Scan for the cell matching the given text and deliver its [X, Y] coordinate at center. 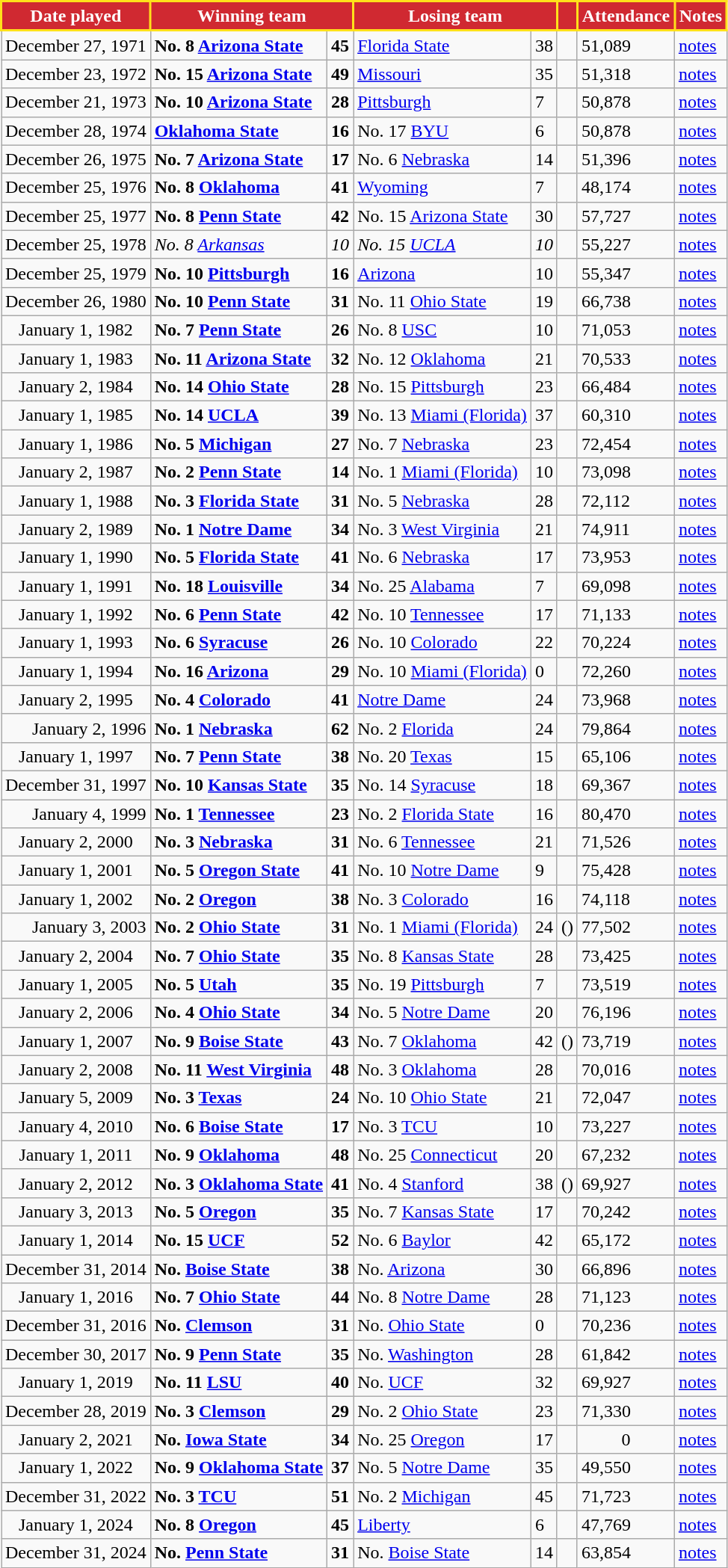
Winning team [251, 16]
73,953 [626, 558]
70,224 [626, 643]
76,196 [626, 1013]
19 [544, 301]
No. 7 Oklahoma [442, 1041]
No. 2 Florida State [442, 814]
No. 25 Connecticut [442, 1155]
No. 6 Syracuse [238, 643]
40 [341, 1383]
December 31, 2024 [76, 1553]
15 [544, 756]
January 1, 2014 [76, 1240]
No. 5 Michigan [238, 444]
No. 2 Oregon [238, 899]
January 1, 1988 [76, 501]
Oklahoma State [238, 131]
72,260 [626, 671]
73,968 [626, 700]
66,484 [626, 387]
48,174 [626, 188]
75,428 [626, 871]
72,047 [626, 1098]
January 1, 1982 [76, 330]
74,118 [626, 899]
No. 10 Tennessee [442, 614]
No. 2 Michigan [442, 1496]
No. 10 Arizona State [238, 102]
No. 17 BYU [442, 131]
No. 4 Ohio State [238, 1013]
January 2, 2008 [76, 1069]
January 1, 1983 [76, 358]
No. 6 Penn State [238, 614]
January 1, 2011 [76, 1155]
39 [341, 416]
73,098 [626, 472]
49,550 [626, 1468]
Pittsburgh [442, 102]
No. 10 Miami (Florida) [442, 671]
No. 8 Arkansas [238, 244]
No. 25 Alabama [442, 586]
43 [341, 1041]
No. 3 Oklahoma [442, 1069]
9 [544, 871]
January 2, 2021 [76, 1439]
73,227 [626, 1126]
January 1, 1990 [76, 558]
No. 10 Pittsburgh [238, 273]
66,738 [626, 301]
62 [341, 728]
No. 12 Oklahoma [442, 358]
No. 1 Nebraska [238, 728]
January 1, 1994 [76, 671]
No. 25 Oregon [442, 1439]
No. 20 Texas [442, 756]
December 21, 1973 [76, 102]
December 31, 2014 [76, 1268]
December 26, 1975 [76, 159]
December 31, 2022 [76, 1496]
65,172 [626, 1240]
December 25, 1977 [76, 216]
65,106 [626, 756]
December 25, 1978 [76, 244]
No. 11 Arizona State [238, 358]
No. UCF [442, 1383]
January 1, 2016 [76, 1297]
72,112 [626, 501]
71,330 [626, 1411]
No. 16 Arizona [238, 671]
No. Penn State [238, 1553]
No. 5 Oregon [238, 1212]
January 2, 1996 [76, 728]
66,896 [626, 1268]
No. 9 Penn State [238, 1354]
77,502 [626, 927]
63,854 [626, 1553]
Losing team [456, 16]
No. 3 West Virginia [442, 529]
61,842 [626, 1354]
No. 14 Ohio State [238, 387]
No. 18 Louisville [238, 586]
January 1, 1991 [76, 586]
January 2, 1995 [76, 700]
74,911 [626, 529]
January 5, 2009 [76, 1098]
79,864 [626, 728]
18 [544, 785]
No. 2 Florida [442, 728]
73,425 [626, 956]
December 25, 1976 [76, 188]
44 [341, 1297]
January 1, 1986 [76, 444]
December 28, 1974 [76, 131]
73,519 [626, 984]
Notre Dame [442, 700]
No. 8 Penn State [238, 216]
January 1, 2019 [76, 1383]
70,016 [626, 1069]
December 27, 1971 [76, 45]
70,236 [626, 1326]
No. 15 UCF [238, 1240]
No. 1 Notre Dame [238, 529]
No. 15 UCLA [442, 244]
December 31, 2016 [76, 1326]
70,242 [626, 1212]
January 2, 1989 [76, 529]
Date played [76, 16]
No. Clemson [238, 1326]
71,123 [626, 1297]
Florida State [442, 45]
No. 11 LSU [238, 1383]
January 1, 2007 [76, 1041]
January 2, 2012 [76, 1183]
71,133 [626, 614]
No. 6 Tennessee [442, 842]
71,053 [626, 330]
January 1, 1992 [76, 614]
51,318 [626, 74]
January 3, 2003 [76, 927]
January 1, 1997 [76, 756]
January 1, 2022 [76, 1468]
No. 3 Texas [238, 1098]
71,723 [626, 1496]
No. 8 USC [442, 330]
27 [341, 444]
Notes [700, 16]
No. 6 Baylor [442, 1240]
No. 11 West Virginia [238, 1069]
No. 7 Nebraska [442, 444]
No. 10 Ohio State [442, 1098]
January 1, 2002 [76, 899]
55,227 [626, 244]
No. Ohio State [442, 1326]
No. 3 Nebraska [238, 842]
69,098 [626, 586]
71,526 [626, 842]
December 31, 1997 [76, 785]
80,470 [626, 814]
No. 8 Kansas State [442, 956]
52 [341, 1240]
49 [341, 74]
Missouri [442, 74]
47,769 [626, 1525]
January 2, 1987 [76, 472]
60,310 [626, 416]
January 4, 1999 [76, 814]
No. 14 Syracuse [442, 785]
No. Washington [442, 1354]
51,089 [626, 45]
70,533 [626, 358]
No. 15 Pittsburgh [442, 387]
January 2, 2000 [76, 842]
December 25, 1979 [76, 273]
No. 10 Colorado [442, 643]
No. 4 Colorado [238, 700]
No. 4 Stanford [442, 1183]
January 3, 2013 [76, 1212]
Attendance [626, 16]
No. 1 Tennessee [238, 814]
December 23, 1972 [76, 74]
No. 10 Notre Dame [442, 871]
Wyoming [442, 188]
No. 5 Nebraska [442, 501]
73,719 [626, 1041]
No. 6 Boise State [238, 1126]
No. 13 Miami (Florida) [442, 416]
January 2, 1984 [76, 387]
57,727 [626, 216]
No. 5 Florida State [238, 558]
January 4, 2010 [76, 1126]
No. 3 Oklahoma State [238, 1183]
December 30, 2017 [76, 1354]
No. 9 Boise State [238, 1041]
72,454 [626, 444]
No. 3 Colorado [442, 899]
No. 11 Ohio State [442, 301]
Arizona [442, 273]
67,232 [626, 1155]
January 1, 2001 [76, 871]
51,396 [626, 159]
No. 5 Oregon State [238, 871]
No. 9 Oklahoma State [238, 1468]
No. 14 UCLA [238, 416]
22 [544, 643]
No. 19 Pittsburgh [442, 984]
No. 9 Oklahoma [238, 1155]
No. 3 Florida State [238, 501]
51 [341, 1496]
No. 8 Notre Dame [442, 1297]
55,347 [626, 273]
Liberty [442, 1525]
December 26, 1980 [76, 301]
No. 7 Kansas State [442, 1212]
January 1, 1985 [76, 416]
69,367 [626, 785]
January 2, 2004 [76, 956]
No. 2 Penn State [238, 472]
January 2, 2006 [76, 1013]
No. 8 Oregon [238, 1525]
January 1, 1993 [76, 643]
No. Iowa State [238, 1439]
No. 8 Oklahoma [238, 188]
No. 10 Kansas State [238, 785]
No. 10 Penn State [238, 301]
January 1, 2005 [76, 984]
No. 3 Clemson [238, 1411]
No. 8 Arizona State [238, 45]
No. Arizona [442, 1268]
December 28, 2019 [76, 1411]
No. 7 Arizona State [238, 159]
January 1, 2024 [76, 1525]
No. 5 Utah [238, 984]
